Detect which cell encompasses the target text, then output its [X, Y] center coordinate. 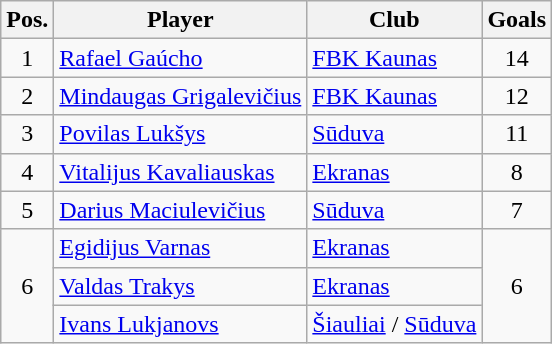
11 [517, 134]
14 [517, 58]
1 [28, 58]
12 [517, 96]
5 [28, 210]
Player [180, 20]
2 [28, 96]
Egidijus Varnas [180, 248]
4 [28, 172]
Goals [517, 20]
Valdas Trakys [180, 286]
Rafael Gaúcho [180, 58]
Mindaugas Grigalevičius [180, 96]
Darius Maciulevičius [180, 210]
Šiauliai / Sūduva [394, 324]
Club [394, 20]
Pos. [28, 20]
8 [517, 172]
Vitalijus Kavaliauskas [180, 172]
Ivans Lukjanovs [180, 324]
7 [517, 210]
3 [28, 134]
Povilas Lukšys [180, 134]
